Output the [x, y] coordinate of the center of the cell containing the given text.  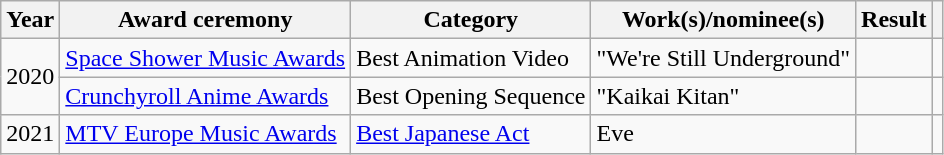
"Kaikai Kitan" [724, 96]
MTV Europe Music Awards [206, 134]
Eve [724, 134]
Space Shower Music Awards [206, 58]
Work(s)/nominee(s) [724, 20]
Best Japanese Act [471, 134]
Crunchyroll Anime Awards [206, 96]
2021 [30, 134]
Award ceremony [206, 20]
Year [30, 20]
Result [894, 20]
Category [471, 20]
2020 [30, 77]
"We're Still Underground" [724, 58]
Best Animation Video [471, 58]
Best Opening Sequence [471, 96]
